Determine the [X, Y] coordinate at the center of the cell enclosing the given text.  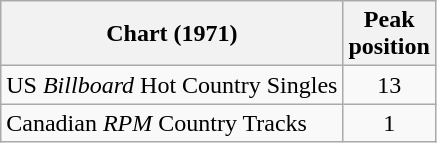
1 [389, 123]
13 [389, 85]
Peakposition [389, 34]
Canadian RPM Country Tracks [172, 123]
Chart (1971) [172, 34]
US Billboard Hot Country Singles [172, 85]
